For the text-containing cell, return its midpoint in [X, Y] coordinate format. 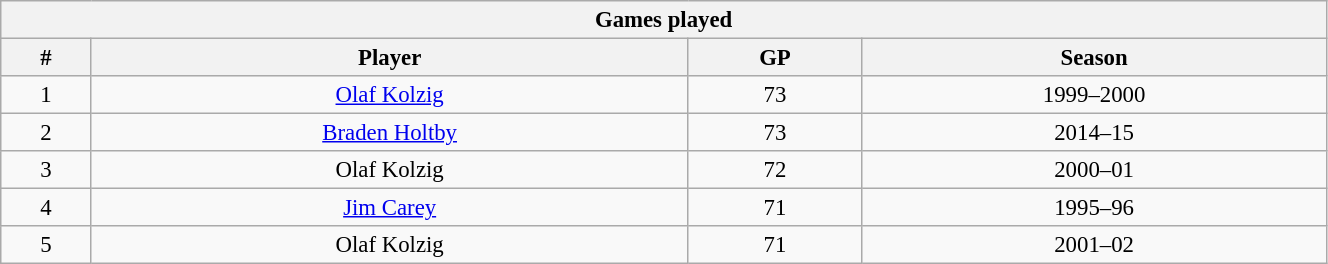
Season [1094, 58]
# [46, 58]
Jim Carey [390, 208]
4 [46, 208]
1995–96 [1094, 208]
Games played [664, 20]
3 [46, 170]
5 [46, 245]
Player [390, 58]
GP [775, 58]
2001–02 [1094, 245]
2 [46, 133]
1999–2000 [1094, 95]
2000–01 [1094, 170]
Braden Holtby [390, 133]
2014–15 [1094, 133]
1 [46, 95]
72 [775, 170]
